Detect which cell encompasses the target text, then output its [X, Y] center coordinate. 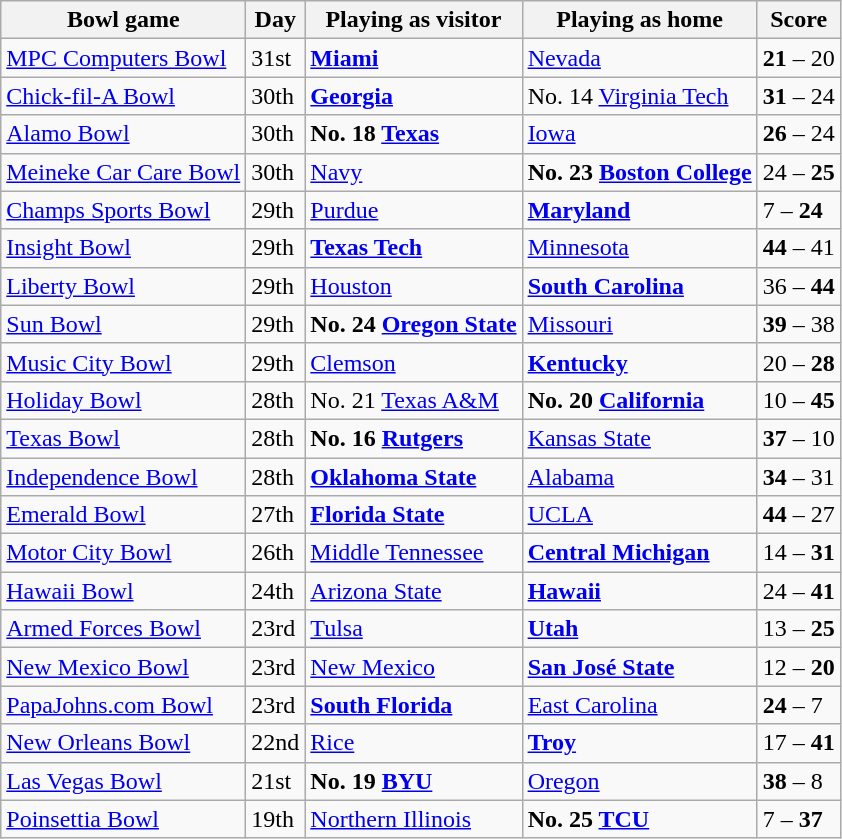
Hawaii [640, 591]
Liberty Bowl [124, 286]
21st [276, 781]
24 – 41 [798, 591]
24th [276, 591]
Sun Bowl [124, 324]
Motor City Bowl [124, 553]
37 – 10 [798, 438]
No. 21 Texas A&M [414, 400]
Maryland [640, 210]
Insight Bowl [124, 248]
No. 25 TCU [640, 819]
Playing as home [640, 20]
39 – 38 [798, 324]
44 – 41 [798, 248]
12 – 20 [798, 667]
Nevada [640, 58]
22nd [276, 743]
17 – 41 [798, 743]
Score [798, 20]
MPC Computers Bowl [124, 58]
Minnesota [640, 248]
No. 20 California [640, 400]
Alabama [640, 477]
East Carolina [640, 705]
Troy [640, 743]
27th [276, 515]
24 – 25 [798, 172]
No. 18 Texas [414, 134]
Alamo Bowl [124, 134]
Florida State [414, 515]
No. 16 Rutgers [414, 438]
26th [276, 553]
Texas Tech [414, 248]
No. 14 Virginia Tech [640, 96]
Navy [414, 172]
San José State [640, 667]
Miami [414, 58]
No. 24 Oregon State [414, 324]
New Mexico [414, 667]
Champs Sports Bowl [124, 210]
Oregon [640, 781]
21 – 20 [798, 58]
No. 19 BYU [414, 781]
31st [276, 58]
13 – 25 [798, 629]
Rice [414, 743]
Northern Illinois [414, 819]
26 – 24 [798, 134]
36 – 44 [798, 286]
Las Vegas Bowl [124, 781]
Texas Bowl [124, 438]
Holiday Bowl [124, 400]
Clemson [414, 362]
Central Michigan [640, 553]
New Orleans Bowl [124, 743]
38 – 8 [798, 781]
Utah [640, 629]
Day [276, 20]
Playing as visitor [414, 20]
7 – 37 [798, 819]
South Florida [414, 705]
34 – 31 [798, 477]
Kansas State [640, 438]
Tulsa [414, 629]
Middle Tennessee [414, 553]
Armed Forces Bowl [124, 629]
Meineke Car Care Bowl [124, 172]
44 – 27 [798, 515]
20 – 28 [798, 362]
Emerald Bowl [124, 515]
Music City Bowl [124, 362]
Missouri [640, 324]
Kentucky [640, 362]
Independence Bowl [124, 477]
UCLA [640, 515]
Purdue [414, 210]
Georgia [414, 96]
10 – 45 [798, 400]
7 – 24 [798, 210]
31 – 24 [798, 96]
Oklahoma State [414, 477]
14 – 31 [798, 553]
No. 23 Boston College [640, 172]
24 – 7 [798, 705]
Bowl game [124, 20]
New Mexico Bowl [124, 667]
Houston [414, 286]
Arizona State [414, 591]
Poinsettia Bowl [124, 819]
PapaJohns.com Bowl [124, 705]
Hawaii Bowl [124, 591]
South Carolina [640, 286]
Chick-fil-A Bowl [124, 96]
19th [276, 819]
Iowa [640, 134]
